Provide the [X, Y] coordinate of the cell's center where the given text is located.  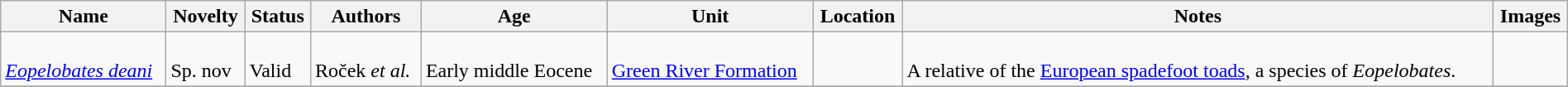
Green River Formation [710, 60]
Name [84, 17]
Roček et al. [366, 60]
Sp. nov [205, 60]
Early middle Eocene [514, 60]
Age [514, 17]
A relative of the European spadefoot toads, a species of Eopelobates. [1198, 60]
Valid [278, 60]
Eopelobates deani [84, 60]
Location [858, 17]
Notes [1198, 17]
Unit [710, 17]
Novelty [205, 17]
Status [278, 17]
Authors [366, 17]
Images [1531, 17]
